Locate the cell with the specified text and output its (x, y) center coordinate. 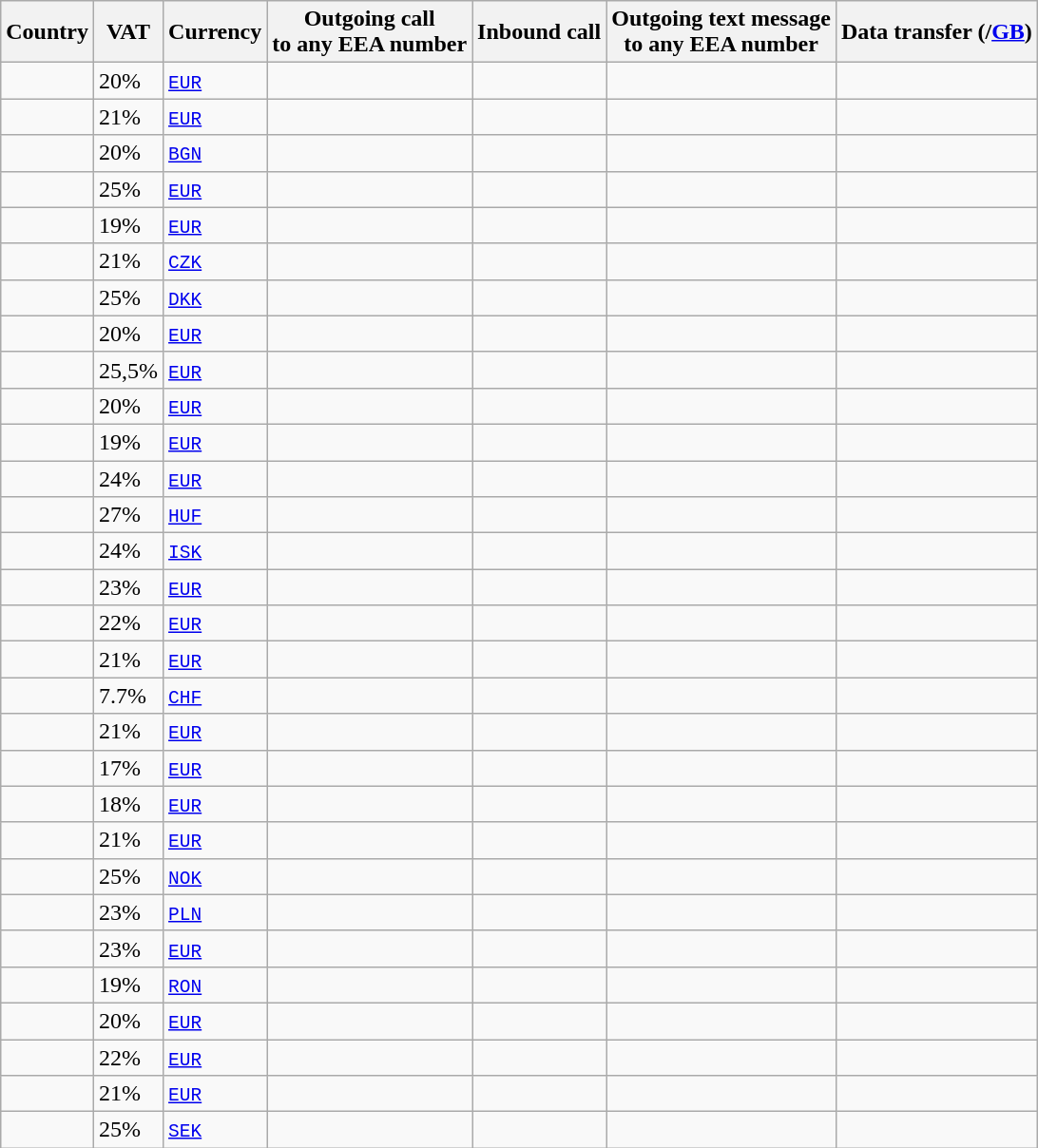
DKK (215, 297)
27% (127, 515)
17% (127, 768)
NOK (215, 876)
ISK (215, 551)
18% (127, 804)
7.7% (127, 696)
Data transfer (/GB) (936, 32)
Inbound call (540, 32)
25,5% (127, 370)
Country (48, 32)
Outgoing callto any EEA number (370, 32)
RON (215, 985)
CZK (215, 261)
VAT (127, 32)
SEK (215, 1130)
PLN (215, 912)
Currency (215, 32)
CHF (215, 696)
HUF (215, 515)
BGN (215, 153)
Outgoing text messageto any EEA number (721, 32)
